Return the (X, Y) coordinate for the center point of the cell that contains the specified text.  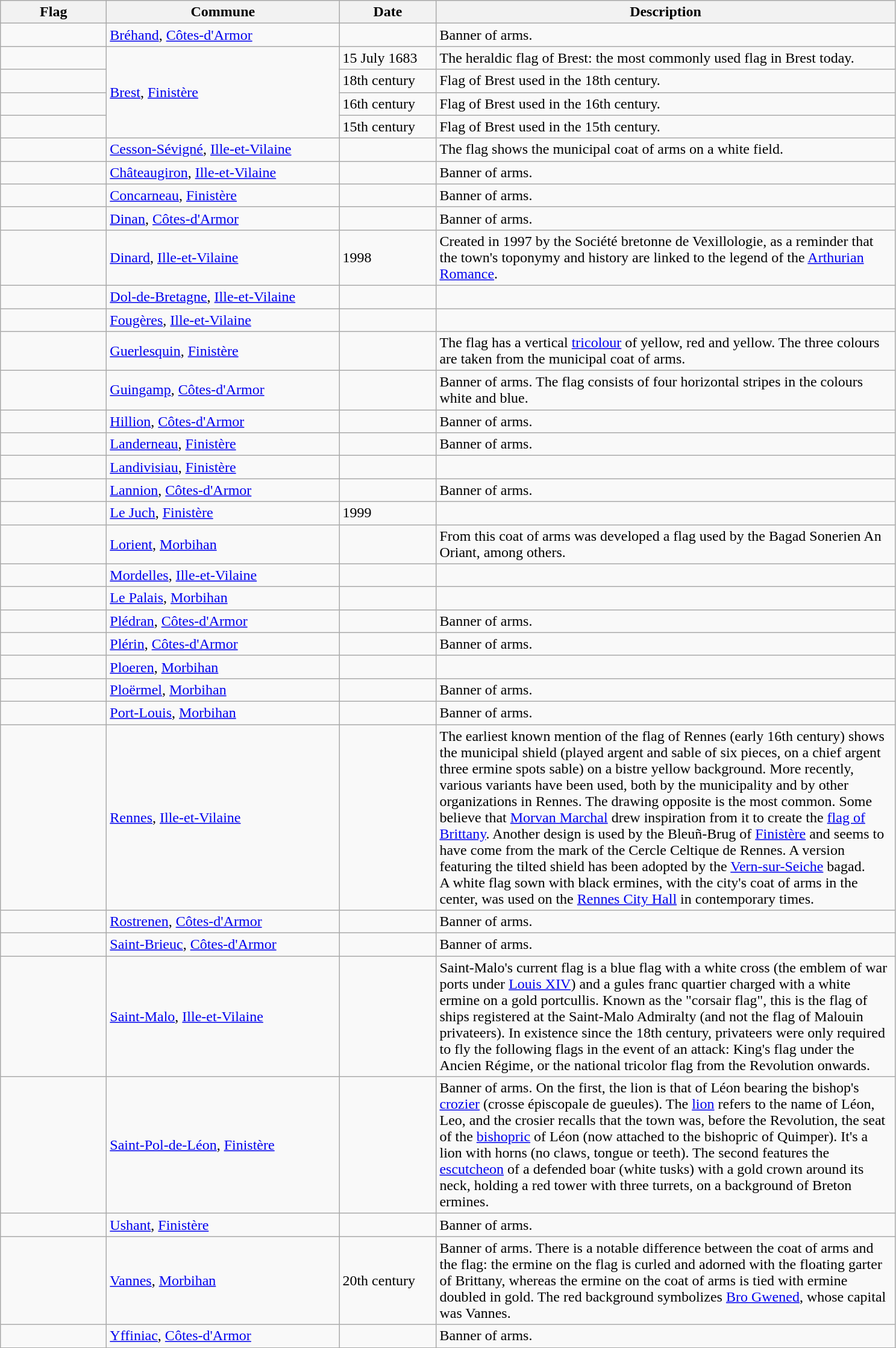
Flag of Brest used in the 18th century. (665, 81)
Flag of Brest used in the 16th century. (665, 104)
20th century (388, 1280)
Fougères, Ille-et-Vilaine (223, 320)
Ploeren, Morbihan (223, 667)
1999 (388, 513)
Lannion, Côtes-d'Armor (223, 490)
The heraldic flag of Brest: the most commonly used flag in Brest today. (665, 58)
The flag shows the municipal coat of arms on a white field. (665, 150)
Mordelles, Ille-et-Vilaine (223, 575)
Le Palais, Morbihan (223, 598)
Brest, Finistère (223, 92)
Hillion, Côtes-d'Armor (223, 421)
Yffiniac, Côtes-d'Armor (223, 1336)
16th century (388, 104)
Plérin, Côtes-d'Armor (223, 644)
Châteaugiron, Ille-et-Vilaine (223, 172)
15th century (388, 127)
Commune (223, 12)
Plédran, Côtes-d'Armor (223, 621)
Rostrenen, Côtes-d'Armor (223, 922)
From this coat of arms was developed a flag used by the Bagad Sonerien An Oriant, among others. (665, 544)
1998 (388, 257)
Vannes, Morbihan (223, 1280)
Flag (54, 12)
Bréhand, Côtes-d'Armor (223, 35)
Saint-Pol-de-Léon, Finistère (223, 1145)
Ploërmel, Morbihan (223, 690)
Ushant, Finistère (223, 1225)
Banner of arms. The flag consists of four horizontal stripes in the colours white and blue. (665, 391)
Saint-Brieuc, Côtes-d'Armor (223, 945)
Rennes, Ille-et-Vilaine (223, 817)
15 July 1683 (388, 58)
Description (665, 12)
Dinard, Ille-et-Vilaine (223, 257)
18th century (388, 81)
Port-Louis, Morbihan (223, 713)
Concarneau, Finistère (223, 195)
Dinan, Côtes-d'Armor (223, 218)
Le Juch, Finistère (223, 513)
Date (388, 12)
Landerneau, Finistère (223, 444)
Landivisiau, Finistère (223, 467)
Saint-Malo, Ille-et-Vilaine (223, 1016)
Cesson-Sévigné, Ille-et-Vilaine (223, 150)
Flag of Brest used in the 15th century. (665, 127)
Lorient, Morbihan (223, 544)
Guerlesquin, Finistère (223, 351)
The flag has a vertical tricolour of yellow, red and yellow. The three colours are taken from the municipal coat of arms. (665, 351)
Guingamp, Côtes-d'Armor (223, 391)
Dol-de-Bretagne, Ille-et-Vilaine (223, 297)
